Determine the (x, y) coordinate at the center of the cell enclosing the given text.  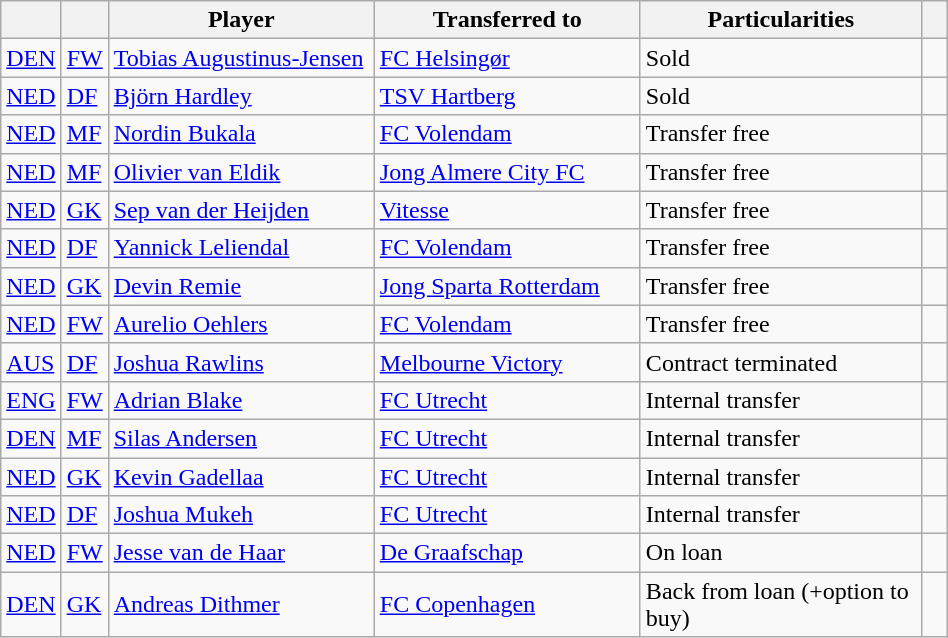
Nordin Bukala (241, 134)
FC Copenhagen (507, 604)
AUS (31, 362)
Joshua Rawlins (241, 362)
Jesse van de Haar (241, 553)
TSV Hartberg (507, 96)
Devin Remie (241, 286)
Andreas Dithmer (241, 604)
Jong Sparta Rotterdam (507, 286)
Tobias Augustinus-Jensen (241, 58)
Joshua Mukeh (241, 515)
Silas Andersen (241, 438)
Contract terminated (780, 362)
Vitesse (507, 210)
Aurelio Oehlers (241, 324)
Melbourne Victory (507, 362)
Jong Almere City FC (507, 172)
Yannick Leliendal (241, 248)
ENG (31, 400)
Particularities (780, 20)
Player (241, 20)
On loan (780, 553)
De Graafschap (507, 553)
Sep van der Heijden (241, 210)
Back from loan (+option to buy) (780, 604)
Olivier van Eldik (241, 172)
Transferred to (507, 20)
Adrian Blake (241, 400)
Kevin Gadellaa (241, 477)
Björn Hardley (241, 96)
FC Helsingør (507, 58)
